Pinpoint the cell where the given text exists, returning its (X, Y) midpoint coordinate. 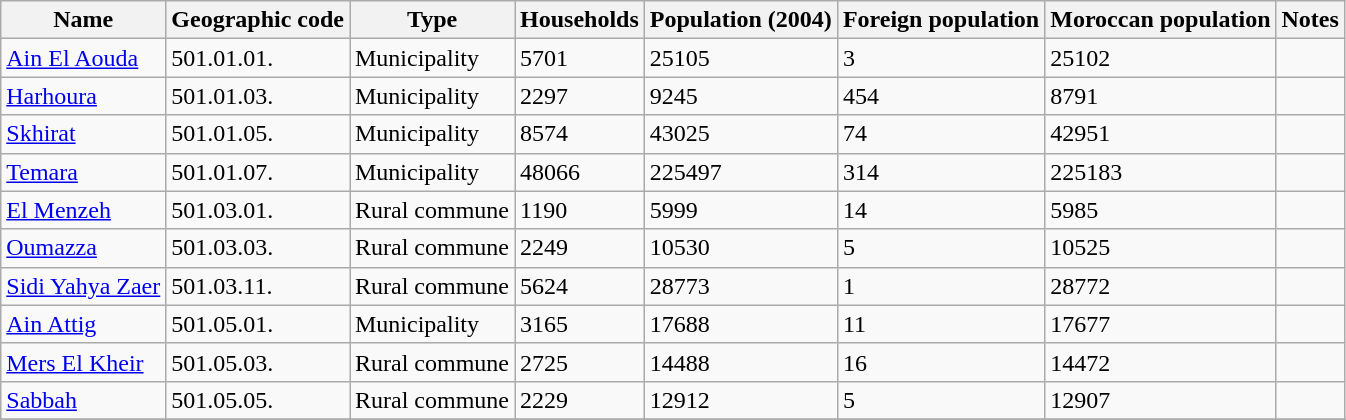
48066 (580, 172)
17688 (740, 324)
Households (580, 20)
3165 (580, 324)
Geographic code (258, 20)
3 (940, 58)
2249 (580, 248)
74 (940, 134)
501.03.03. (258, 248)
5985 (1160, 210)
14488 (740, 362)
28772 (1160, 286)
5999 (740, 210)
501.03.11. (258, 286)
14 (940, 210)
Notes (1310, 20)
2297 (580, 96)
Temara (84, 172)
8574 (580, 134)
9245 (740, 96)
10530 (740, 248)
501.03.01. (258, 210)
501.05.03. (258, 362)
501.01.01. (258, 58)
Moroccan population (1160, 20)
Ain Attig (84, 324)
Mers El Kheir (84, 362)
454 (940, 96)
2725 (580, 362)
Population (2004) (740, 20)
Name (84, 20)
28773 (740, 286)
501.01.03. (258, 96)
Ain El Aouda (84, 58)
8791 (1160, 96)
225497 (740, 172)
43025 (740, 134)
5624 (580, 286)
Oumazza (84, 248)
25102 (1160, 58)
Foreign population (940, 20)
2229 (580, 400)
12912 (740, 400)
Sidi Yahya Zaer (84, 286)
1190 (580, 210)
14472 (1160, 362)
17677 (1160, 324)
501.05.05. (258, 400)
10525 (1160, 248)
16 (940, 362)
Harhoura (84, 96)
1 (940, 286)
El Menzeh (84, 210)
12907 (1160, 400)
225183 (1160, 172)
Sabbah (84, 400)
25105 (740, 58)
Type (432, 20)
11 (940, 324)
501.01.07. (258, 172)
501.01.05. (258, 134)
Skhirat (84, 134)
42951 (1160, 134)
314 (940, 172)
501.05.01. (258, 324)
5701 (580, 58)
